Locate the cell with the specified text and output its (x, y) center coordinate. 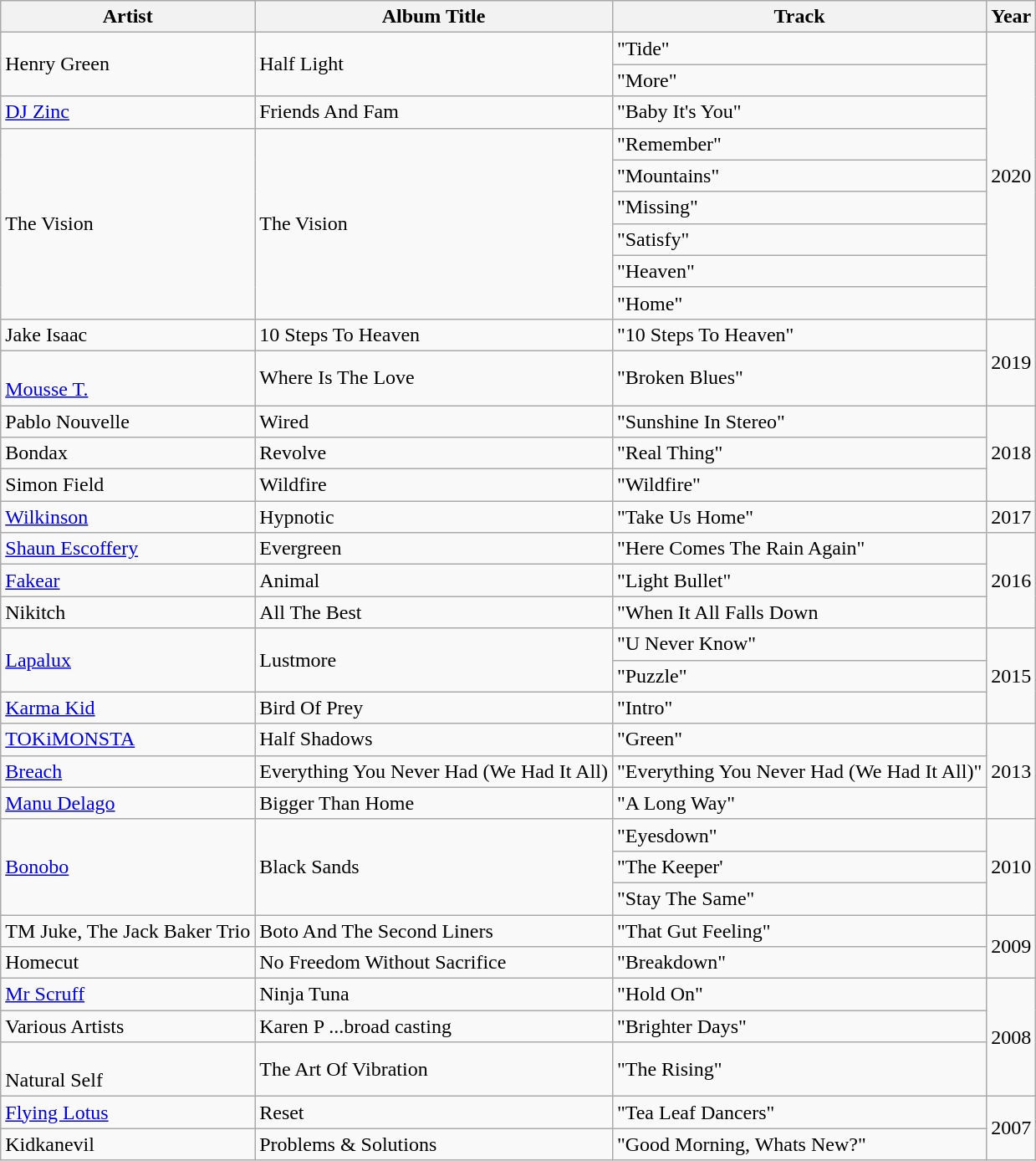
"That Gut Feeling" (799, 931)
"Broken Blues" (799, 378)
2009 (1012, 947)
Revolve (434, 453)
Half Light (434, 64)
Black Sands (434, 867)
"The Keeper' (799, 867)
"Everything You Never Had (We Had It All)" (799, 771)
Flying Lotus (128, 1112)
"Eyesdown" (799, 835)
"Hold On" (799, 995)
Lapalux (128, 660)
TM Juke, The Jack Baker Trio (128, 931)
"Heaven" (799, 271)
"The Rising" (799, 1069)
"When It All Falls Down (799, 612)
2015 (1012, 676)
All The Best (434, 612)
Bigger Than Home (434, 803)
2016 (1012, 580)
Year (1012, 17)
"Puzzle" (799, 676)
Wired (434, 421)
"Tea Leaf Dancers" (799, 1112)
"Good Morning, Whats New?" (799, 1144)
Pablo Nouvelle (128, 421)
Mr Scruff (128, 995)
Breach (128, 771)
Where Is The Love (434, 378)
Hypnotic (434, 517)
DJ Zinc (128, 112)
Wildfire (434, 485)
"Baby It's You" (799, 112)
Homecut (128, 963)
"Stay The Same" (799, 898)
Evergreen (434, 549)
"Satisfy" (799, 239)
Henry Green (128, 64)
Reset (434, 1112)
Shaun Escoffery (128, 549)
Nikitch (128, 612)
Wilkinson (128, 517)
"Remember" (799, 144)
Artist (128, 17)
Bonobo (128, 867)
Ninja Tuna (434, 995)
Various Artists (128, 1026)
2013 (1012, 771)
"U Never Know" (799, 644)
Bird Of Prey (434, 708)
Album Title (434, 17)
"Green" (799, 739)
Natural Self (128, 1069)
2007 (1012, 1128)
"Missing" (799, 207)
Animal (434, 580)
"Intro" (799, 708)
2008 (1012, 1037)
2019 (1012, 361)
"Home" (799, 303)
No Freedom Without Sacrifice (434, 963)
Fakear (128, 580)
"Mountains" (799, 176)
Karma Kid (128, 708)
Kidkanevil (128, 1144)
The Art Of Vibration (434, 1069)
"Light Bullet" (799, 580)
Lustmore (434, 660)
"Wildfire" (799, 485)
TOKiMONSTA (128, 739)
"Take Us Home" (799, 517)
2018 (1012, 453)
"Breakdown" (799, 963)
"Sunshine In Stereo" (799, 421)
2017 (1012, 517)
"10 Steps To Heaven" (799, 335)
Mousse T. (128, 378)
"A Long Way" (799, 803)
Jake Isaac (128, 335)
Friends And Fam (434, 112)
Half Shadows (434, 739)
Track (799, 17)
Everything You Never Had (We Had It All) (434, 771)
"Tide" (799, 49)
Manu Delago (128, 803)
2020 (1012, 176)
Boto And The Second Liners (434, 931)
"Brighter Days" (799, 1026)
"More" (799, 80)
10 Steps To Heaven (434, 335)
"Here Comes The Rain Again" (799, 549)
Bondax (128, 453)
Problems & Solutions (434, 1144)
"Real Thing" (799, 453)
Simon Field (128, 485)
Karen P ...broad casting (434, 1026)
2010 (1012, 867)
